Pinpoint the cell where the given text exists, returning its [x, y] midpoint coordinate. 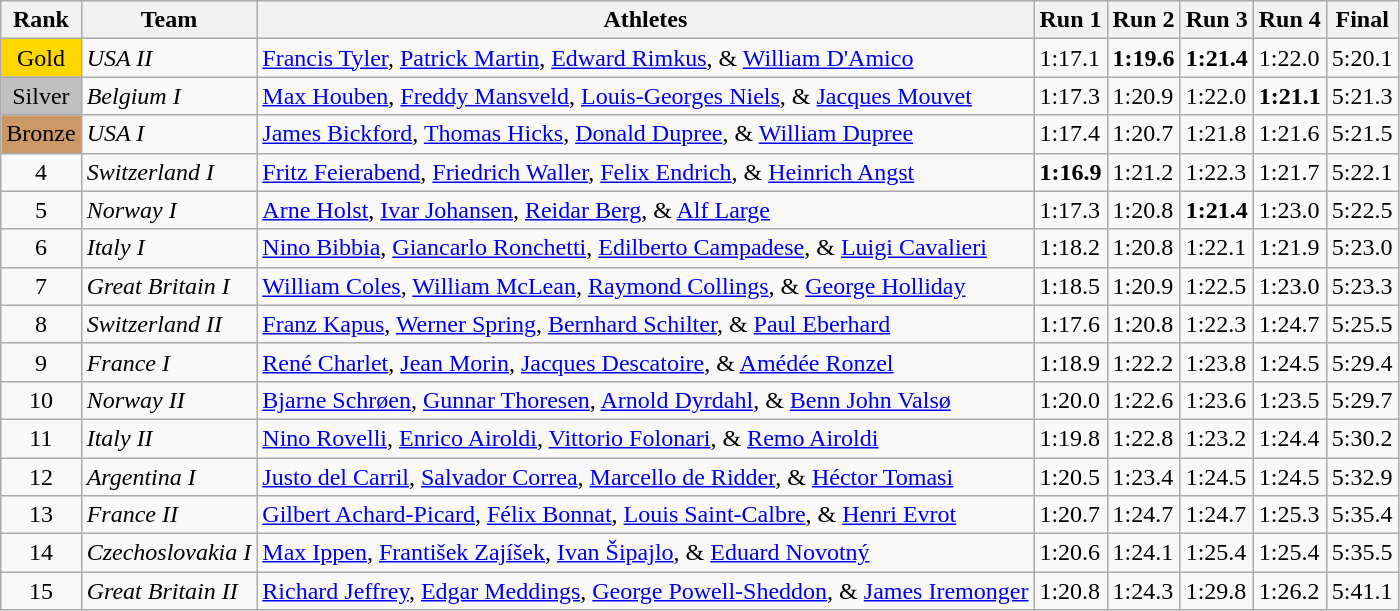
René Charlet, Jean Morin, Jacques Descatoire, & Amédée Ronzel [646, 362]
4 [41, 172]
USA I [169, 134]
5:22.1 [1362, 172]
Richard Jeffrey, Edgar Meddings, George Powell-Sheddon, & James Iremonger [646, 591]
1:18.2 [1070, 248]
1:21.9 [1290, 248]
1:23.5 [1290, 400]
5:41.1 [1362, 591]
1:20.6 [1070, 553]
Arne Holst, Ivar Johansen, Reidar Berg, & Alf Large [646, 210]
1:22.6 [1144, 400]
10 [41, 400]
Argentina I [169, 477]
Belgium I [169, 96]
Silver [41, 96]
9 [41, 362]
1:22.2 [1144, 362]
1:21.1 [1290, 96]
1:22.5 [1216, 286]
1:18.5 [1070, 286]
1:19.8 [1070, 438]
1:24.3 [1144, 591]
1:17.6 [1070, 324]
Gilbert Achard-Picard, Félix Bonnat, Louis Saint-Calbre, & Henri Evrot [646, 515]
5:22.5 [1362, 210]
5:21.3 [1362, 96]
1:24.4 [1290, 438]
1:21.8 [1216, 134]
Max Houben, Freddy Mansveld, Louis-Georges Niels, & Jacques Mouvet [646, 96]
5:21.5 [1362, 134]
Final [1362, 20]
12 [41, 477]
James Bickford, Thomas Hicks, Donald Dupree, & William Dupree [646, 134]
Great Britain II [169, 591]
1:22.8 [1144, 438]
Bronze [41, 134]
1:17.4 [1070, 134]
1:29.8 [1216, 591]
5:29.4 [1362, 362]
France II [169, 515]
Athletes [646, 20]
1:19.6 [1144, 58]
1:21.6 [1290, 134]
Norway I [169, 210]
1:25.3 [1290, 515]
Switzerland I [169, 172]
5:25.5 [1362, 324]
Run 4 [1290, 20]
5:35.5 [1362, 553]
14 [41, 553]
Norway II [169, 400]
Bjarne Schrøen, Gunnar Thoresen, Arnold Dyrdahl, & Benn John Valsø [646, 400]
Gold [41, 58]
Italy II [169, 438]
1:23.4 [1144, 477]
1:24.1 [1144, 553]
Justo del Carril, Salvador Correa, Marcello de Ridder, & Héctor Tomasi [646, 477]
15 [41, 591]
6 [41, 248]
Francis Tyler, Patrick Martin, Edward Rimkus, & William D'Amico [646, 58]
5:23.3 [1362, 286]
1:23.8 [1216, 362]
Fritz Feierabend, Friedrich Waller, Felix Endrich, & Heinrich Angst [646, 172]
5:29.7 [1362, 400]
Run 1 [1070, 20]
5:30.2 [1362, 438]
1:21.7 [1290, 172]
Czechoslovakia I [169, 553]
8 [41, 324]
1:20.5 [1070, 477]
Nino Bibbia, Giancarlo Ronchetti, Edilberto Campadese, & Luigi Cavalieri [646, 248]
5:23.0 [1362, 248]
William Coles, William McLean, Raymond Collings, & George Holliday [646, 286]
1:16.9 [1070, 172]
USA II [169, 58]
7 [41, 286]
1:17.1 [1070, 58]
5:35.4 [1362, 515]
11 [41, 438]
Max Ippen, František Zajíšek, Ivan Šipajlo, & Eduard Novotný [646, 553]
France I [169, 362]
Franz Kapus, Werner Spring, Bernhard Schilter, & Paul Eberhard [646, 324]
1:22.1 [1216, 248]
1:21.2 [1144, 172]
Run 3 [1216, 20]
Run 2 [1144, 20]
Switzerland II [169, 324]
Great Britain I [169, 286]
5:20.1 [1362, 58]
1:26.2 [1290, 591]
5 [41, 210]
1:23.2 [1216, 438]
1:18.9 [1070, 362]
5:32.9 [1362, 477]
1:20.0 [1070, 400]
1:23.6 [1216, 400]
Nino Rovelli, Enrico Airoldi, Vittorio Folonari, & Remo Airoldi [646, 438]
Rank [41, 20]
Italy I [169, 248]
Team [169, 20]
13 [41, 515]
